Pinpoint the cell where the given text exists, returning its (x, y) midpoint coordinate. 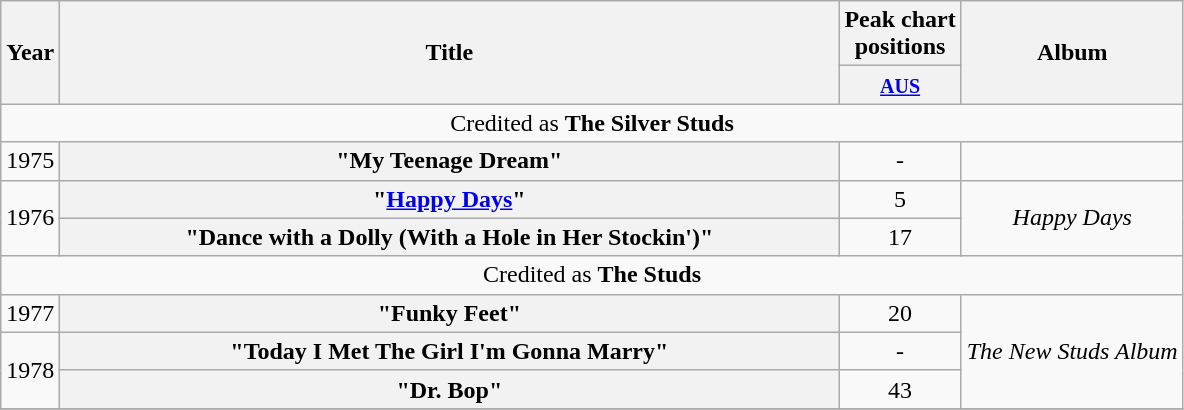
Album (1072, 52)
1977 (30, 313)
20 (900, 313)
5 (900, 199)
Title (450, 52)
Year (30, 52)
The New Studs Album (1072, 351)
17 (900, 237)
Peak chartpositions (900, 34)
1975 (30, 161)
"Happy Days" (450, 199)
AUS (900, 85)
"Funky Feet" (450, 313)
1978 (30, 370)
"My Teenage Dream" (450, 161)
43 (900, 389)
Happy Days (1072, 218)
"Today I Met The Girl I'm Gonna Marry" (450, 351)
"Dance with a Dolly (With a Hole in Her Stockin')" (450, 237)
Credited as The Silver Studs (592, 123)
1976 (30, 218)
"Dr. Bop" (450, 389)
Credited as The Studs (592, 275)
